Return [x, y] of the center of cell containing provided text 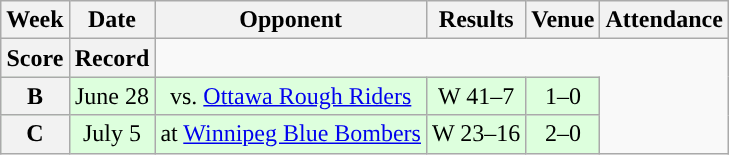
Score [35, 58]
at Winnipeg Blue Bombers [291, 134]
vs. Ottawa Rough Riders [291, 96]
Week [35, 20]
2–0 [563, 134]
July 5 [112, 134]
B [35, 96]
W 41–7 [476, 96]
Venue [563, 20]
Opponent [291, 20]
Date [112, 20]
June 28 [112, 96]
Results [476, 20]
C [35, 134]
Attendance [664, 20]
Record [112, 58]
1–0 [563, 96]
W 23–16 [476, 134]
